Provide the (X, Y) coordinate of the cell's center where the given text is located.  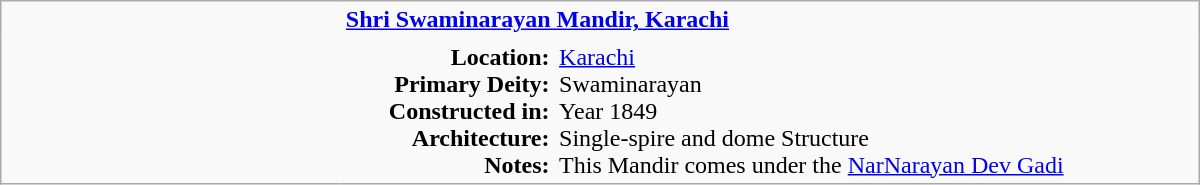
Location:Primary Deity:Constructed in:Architecture:Notes: (448, 110)
Shri Swaminarayan Mandir, Karachi (770, 20)
Karachi Swaminarayan Year 1849 Single-spire and dome Structure This Mandir comes under the NarNarayan Dev Gadi (876, 110)
